Search for the cell housing the specified text and yield its [x, y] center coordinate. 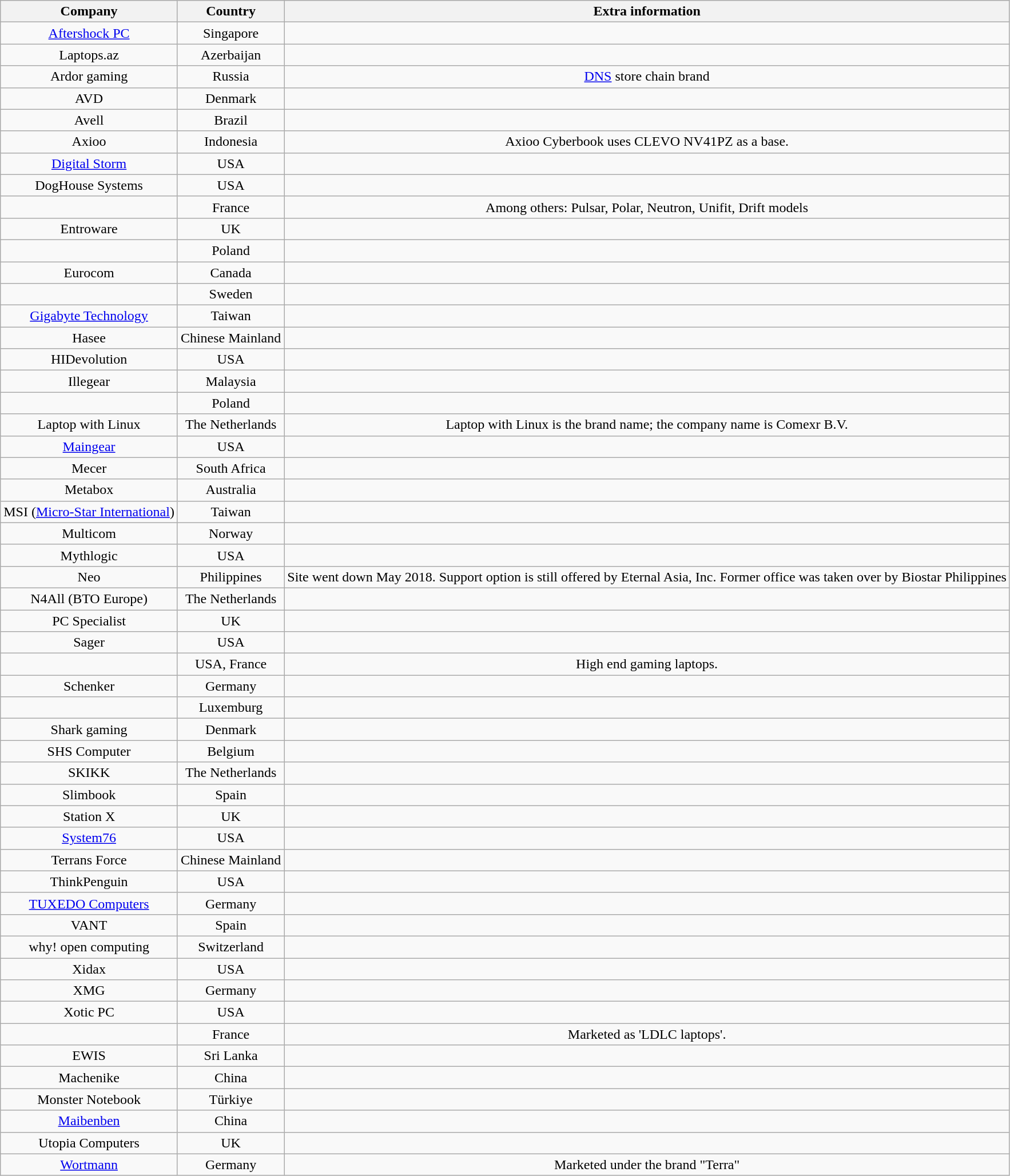
South Africa [230, 468]
Metabox [89, 490]
Malaysia [230, 381]
Canada [230, 273]
Russia [230, 77]
Sager [89, 643]
Maingear [89, 447]
Xotic PC [89, 1012]
Gigabyte Technology [89, 316]
XMG [89, 991]
Switzerland [230, 947]
Aftershock PC [89, 33]
Axioo Cyberbook uses CLEVO NV41PZ as a base. [647, 142]
Marketed under the brand "Terra" [647, 1165]
Brazil [230, 120]
ThinkPenguin [89, 882]
Machenike [89, 1078]
SHS Computer [89, 751]
Laptop with Linux is the brand name; the company name is Comexr B.V. [647, 425]
AVD [89, 98]
Terrans Force [89, 860]
SKIKK [89, 773]
Station X [89, 816]
Mythlogic [89, 555]
Belgium [230, 751]
Shark gaming [89, 729]
Monster Notebook [89, 1099]
Extra information [647, 11]
USA, France [230, 664]
Indonesia [230, 142]
Axioo [89, 142]
Country [230, 11]
TUXEDO Computers [89, 903]
DNS store chain brand [647, 77]
Philippines [230, 577]
Sweden [230, 294]
VANT [89, 925]
Digital Storm [89, 164]
Among others: Pulsar, Polar, Neutron, Unifit, Drift models [647, 207]
Sri Lanka [230, 1056]
Illegear [89, 381]
Australia [230, 490]
Neo [89, 577]
Xidax [89, 969]
EWIS [89, 1056]
PC Specialist [89, 620]
Eurocom [89, 273]
why! open computing [89, 947]
Hasee [89, 338]
HIDevolution [89, 360]
Türkiye [230, 1099]
High end gaming laptops. [647, 664]
Luxemburg [230, 708]
Slimbook [89, 795]
Site went down May 2018. Support option is still offered by Eternal Asia, Inc. Former office was taken over by Biostar Philippines [647, 577]
Entroware [89, 229]
N4All (BTO Europe) [89, 599]
Wortmann [89, 1165]
MSI (Micro-Star International) [89, 512]
Ardor gaming [89, 77]
Mecer [89, 468]
Multicom [89, 533]
Utopia Computers [89, 1143]
Norway [230, 533]
Laptop with Linux [89, 425]
Laptops.az [89, 55]
System76 [89, 838]
Marketed as 'LDLC laptops'. [647, 1034]
Avell [89, 120]
DogHouse Systems [89, 185]
Company [89, 11]
Azerbaijan [230, 55]
Maibenben [89, 1121]
Schenker [89, 686]
Singapore [230, 33]
